Pinpoint the cell where the given text exists, returning its [X, Y] midpoint coordinate. 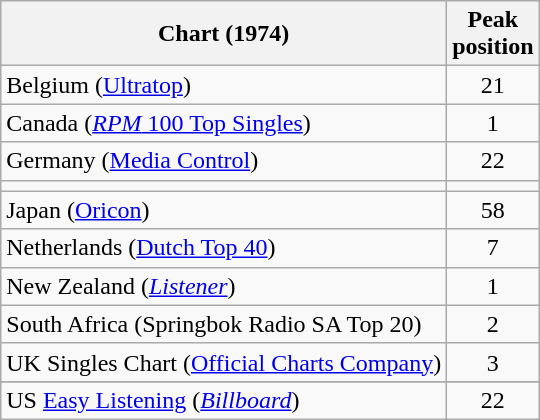
US Easy Listening (Billboard) [224, 400]
New Zealand (Listener) [224, 286]
7 [493, 248]
Germany (Media Control) [224, 161]
Chart (1974) [224, 34]
Japan (Oricon) [224, 210]
Netherlands (Dutch Top 40) [224, 248]
21 [493, 85]
2 [493, 324]
Canada (RPM 100 Top Singles) [224, 123]
58 [493, 210]
South Africa (Springbok Radio SA Top 20) [224, 324]
Peakposition [493, 34]
UK Singles Chart (Official Charts Company) [224, 362]
3 [493, 362]
Belgium (Ultratop) [224, 85]
